Return the [X, Y] coordinate for the center point of the cell that contains the specified text.  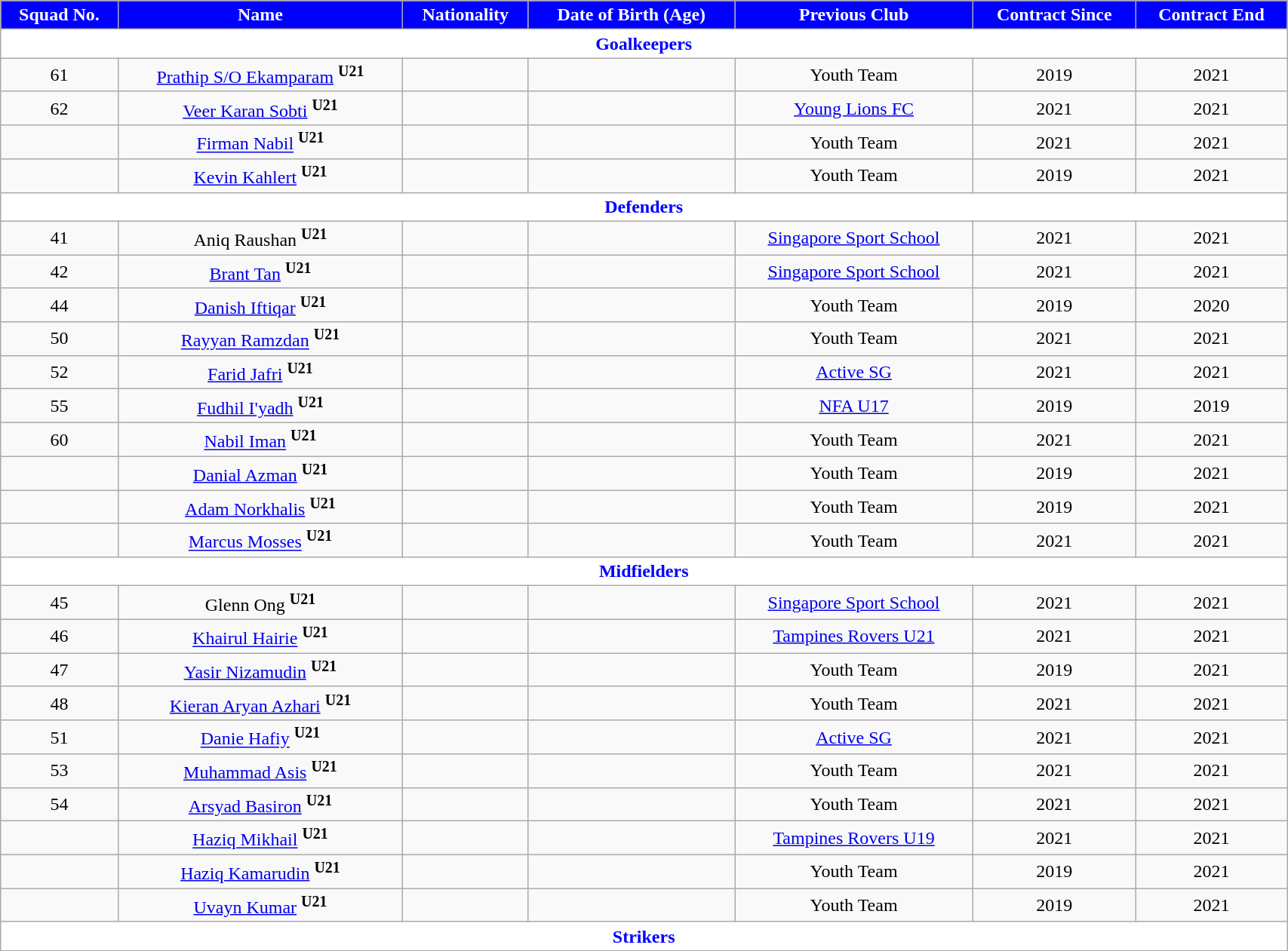
Muhammad Asis U21 [260, 771]
2020 [1211, 305]
42 [59, 271]
NFA U17 [854, 406]
Aniq Raushan U21 [260, 238]
Veer Karan Sobti U21 [260, 109]
41 [59, 238]
Marcus Mosses U21 [260, 540]
Young Lions FC [854, 109]
52 [59, 373]
Previous Club [854, 15]
62 [59, 109]
Danish Iftiqar U21 [260, 305]
46 [59, 637]
Contract End [1211, 15]
54 [59, 804]
Fudhil I'yadh U21 [260, 406]
Brant Tan U21 [260, 271]
Haziq Mikhail U21 [260, 839]
45 [59, 603]
Nabil Iman U21 [260, 439]
Name [260, 15]
Danial Azman U21 [260, 474]
48 [59, 703]
Uvayn Kumar U21 [260, 905]
Haziq Kamarudin U21 [260, 872]
Yasir Nizamudin U21 [260, 670]
Midfielders [644, 572]
Arsyad Basiron U21 [260, 804]
Danie Hafiy U21 [260, 738]
Farid Jafri U21 [260, 373]
Khairul Hairie U21 [260, 637]
Defenders [644, 207]
Adam Norkhalis U21 [260, 507]
Tampines Rovers U21 [854, 637]
53 [59, 771]
51 [59, 738]
Contract Since [1054, 15]
Kevin Kahlert U21 [260, 176]
Date of Birth (Age) [632, 15]
Nationality [466, 15]
Kieran Aryan Azhari U21 [260, 703]
55 [59, 406]
Rayyan Ramzdan U21 [260, 339]
Squad No. [59, 15]
Firman Nabil U21 [260, 142]
60 [59, 439]
Goalkeepers [644, 44]
Tampines Rovers U19 [854, 839]
Strikers [644, 936]
47 [59, 670]
Glenn Ong U21 [260, 603]
44 [59, 305]
61 [59, 75]
Prathip S/O Ekamparam U21 [260, 75]
50 [59, 339]
